Identify which cell holds the provided text, then report its (X, Y) central coordinate. 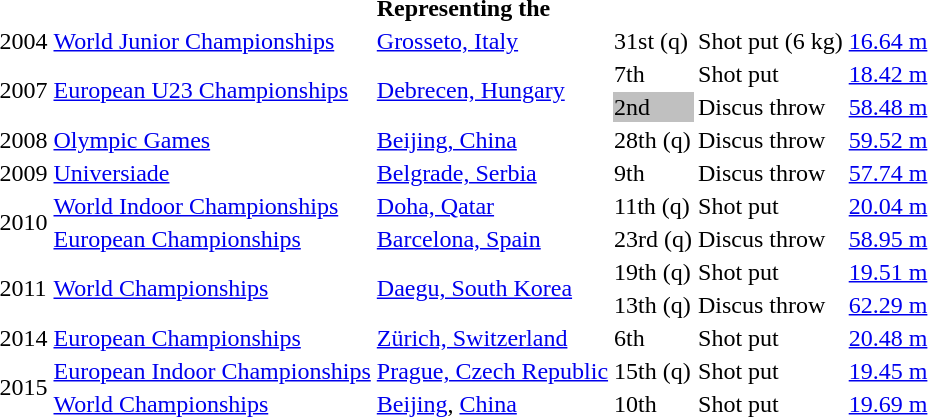
Shot put (6 kg) (771, 41)
European U23 Championships (212, 90)
Daegu, South Korea (492, 288)
Beijing, China (492, 140)
Doha, Qatar (492, 206)
Zürich, Switzerland (492, 338)
Grosseto, Italy (492, 41)
15th (q) (654, 371)
2nd (654, 107)
23rd (q) (654, 239)
Prague, Czech Republic (492, 371)
Olympic Games (212, 140)
31st (q) (654, 41)
European Indoor Championships (212, 371)
Belgrade, Serbia (492, 173)
6th (654, 338)
13th (q) (654, 305)
28th (q) (654, 140)
Debrecen, Hungary (492, 90)
9th (654, 173)
Universiade (212, 173)
World Championships (212, 288)
World Indoor Championships (212, 206)
19th (q) (654, 272)
7th (654, 74)
11th (q) (654, 206)
World Junior Championships (212, 41)
Barcelona, Spain (492, 239)
